From the cell containing the given text, extract its center point as [X, Y] coordinate. 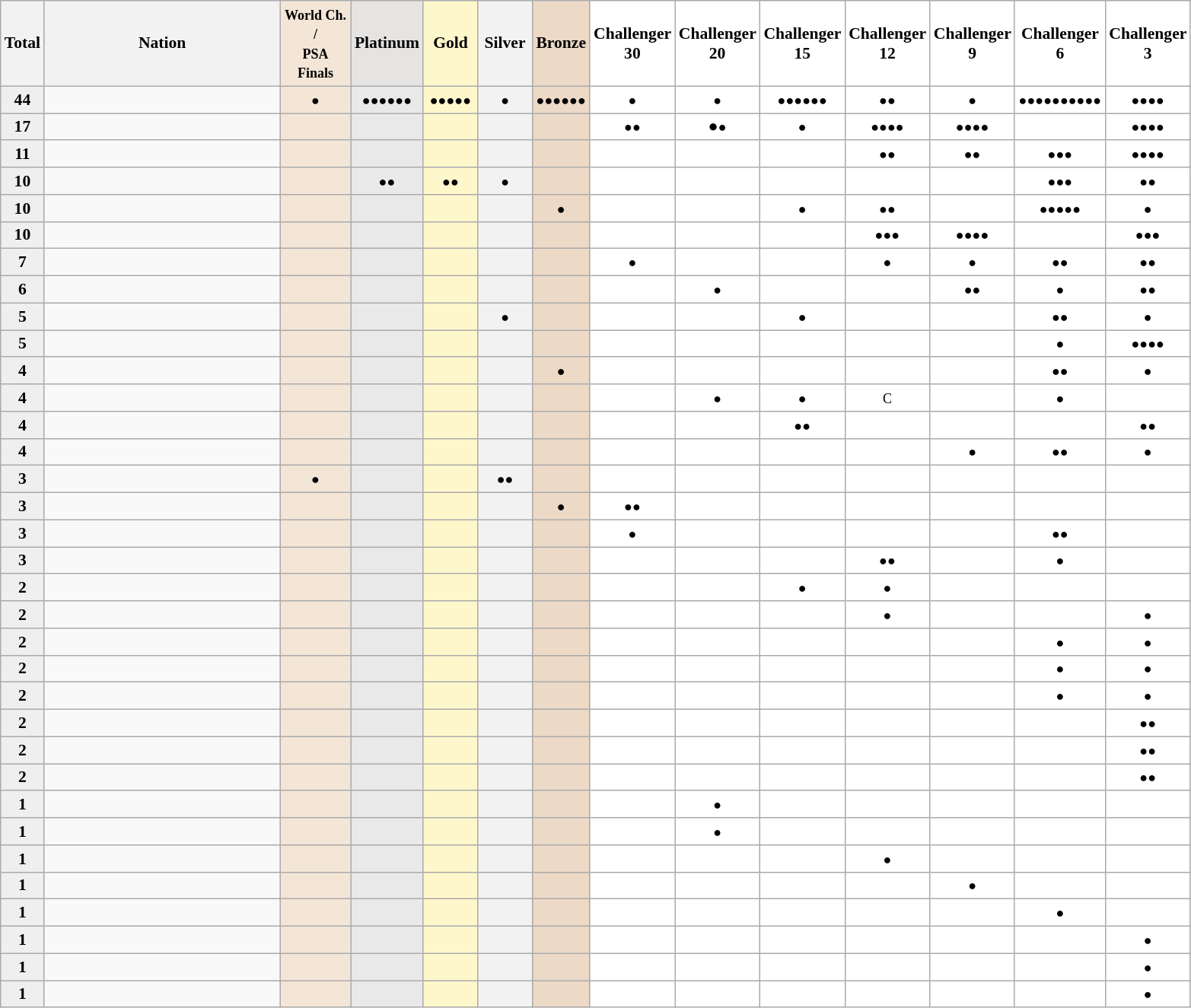
C [887, 398]
Challenger 15 [802, 43]
Challenger 20 [718, 43]
Challenger 3 [1148, 43]
Challenger 6 [1059, 43]
World Ch. /PSA Finals [315, 43]
Nation [162, 43]
Challenger 9 [973, 43]
44 [23, 100]
11 [23, 154]
Platinum [387, 43]
17 [23, 127]
Challenger 30 [632, 43]
Silver [505, 43]
Gold [451, 43]
Challenger 12 [887, 43]
Bronze [561, 43]
7 [23, 262]
Total [23, 43]
6 [23, 290]
●●●●●●●●●● [1059, 100]
